From the cell containing the given text, extract its center point as (X, Y) coordinate. 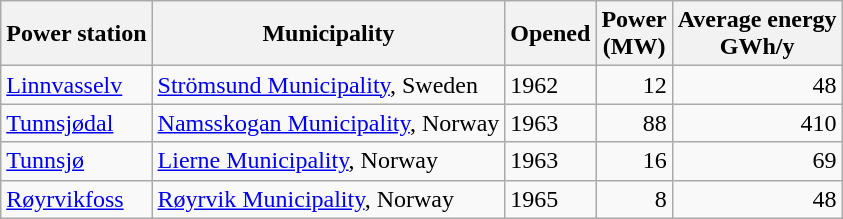
Opened (550, 34)
12 (634, 85)
69 (757, 161)
Røyrvikfoss (76, 199)
Namsskogan Municipality, Norway (328, 123)
410 (757, 123)
Tunnsjø (76, 161)
1965 (550, 199)
Røyrvik Municipality, Norway (328, 199)
Strömsund Municipality, Sweden (328, 85)
Power station (76, 34)
Linnvasselv (76, 85)
8 (634, 199)
Lierne Municipality, Norway (328, 161)
88 (634, 123)
1962 (550, 85)
Municipality (328, 34)
16 (634, 161)
Power(MW) (634, 34)
Tunnsjødal (76, 123)
Average energyGWh/y (757, 34)
